Scan for the cell matching the given text and deliver its (x, y) coordinate at center. 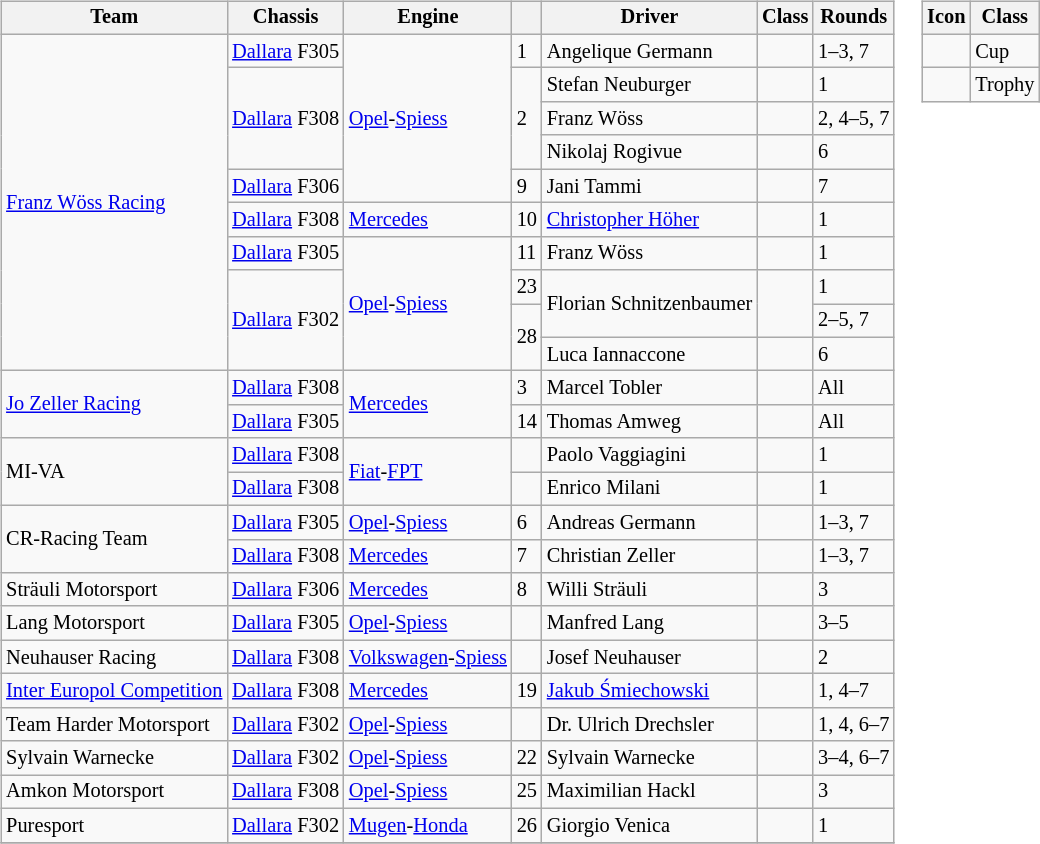
Volkswagen-Spiess (428, 657)
11 (527, 253)
Jakub Śmiechowski (650, 691)
Maximilian Hackl (650, 792)
Andreas Germann (650, 522)
23 (527, 287)
Sträuli Motorsport (114, 590)
Manfred Lang (650, 623)
Fiat-FPT (428, 472)
2, 4–5, 7 (854, 119)
3–5 (854, 623)
Luca Iannaccone (650, 354)
Enrico Milani (650, 489)
Thomas Amweg (650, 422)
26 (527, 825)
8 (527, 590)
19 (527, 691)
Marcel Tobler (650, 388)
14 (527, 422)
Team (114, 18)
Christian Zeller (650, 556)
2–5, 7 (854, 321)
Franz Wöss Racing (114, 202)
Jani Tammi (650, 186)
Trophy (1004, 85)
25 (527, 792)
Icon (946, 18)
Engine (428, 18)
Puresport (114, 825)
Neuhauser Racing (114, 657)
Jo Zeller Racing (114, 404)
Dr. Ulrich Drechsler (650, 724)
9 (527, 186)
1, 4, 6–7 (854, 724)
Chassis (286, 18)
22 (527, 758)
Mugen-Honda (428, 825)
10 (527, 220)
28 (527, 338)
Driver (650, 18)
Nikolaj Rogivue (650, 152)
Cup (1004, 51)
Angelique Germann (650, 51)
3–4, 6–7 (854, 758)
Paolo Vaggiagini (650, 455)
Stefan Neuburger (650, 85)
CR-Racing Team (114, 538)
Christopher Höher (650, 220)
Lang Motorsport (114, 623)
1, 4–7 (854, 691)
Inter Europol Competition (114, 691)
Josef Neuhauser (650, 657)
Team Harder Motorsport (114, 724)
Amkon Motorsport (114, 792)
MI-VA (114, 472)
Giorgio Venica (650, 825)
Willi Sträuli (650, 590)
Florian Schnitzenbaumer (650, 304)
Rounds (854, 18)
